Locate the cell with the specified text and output its (X, Y) center coordinate. 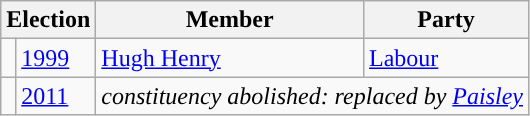
Hugh Henry (230, 58)
1999 (56, 58)
2011 (56, 96)
Labour (446, 58)
Member (230, 20)
Election (48, 20)
constituency abolished: replaced by Paisley (312, 96)
Party (446, 20)
